Identify which cell holds the provided text, then report its (X, Y) central coordinate. 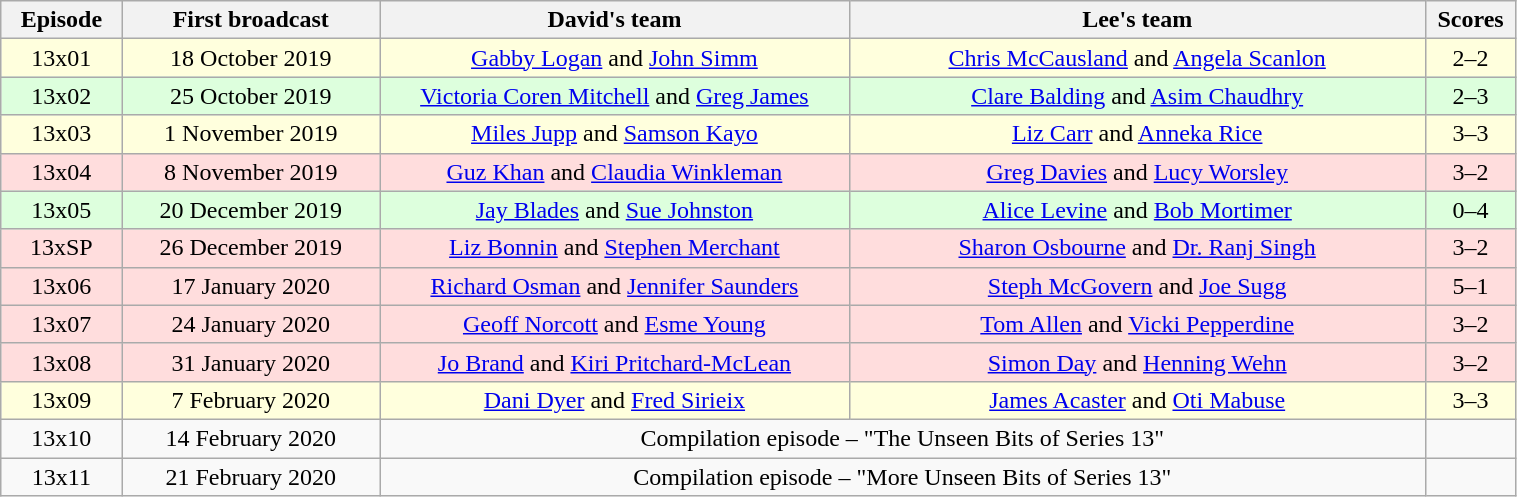
13x04 (62, 172)
13x09 (62, 400)
Geoff Norcott and Esme Young (615, 324)
2–2 (1470, 58)
20 December 2019 (251, 210)
13x10 (62, 438)
13x05 (62, 210)
21 February 2020 (251, 477)
Jo Brand and Kiri Pritchard-McLean (615, 362)
26 December 2019 (251, 248)
7 February 2020 (251, 400)
13xSP (62, 248)
14 February 2020 (251, 438)
Liz Carr and Anneka Rice (1137, 134)
2–3 (1470, 96)
Episode (62, 20)
17 January 2020 (251, 286)
Tom Allen and Vicki Pepperdine (1137, 324)
5–1 (1470, 286)
James Acaster and Oti Mabuse (1137, 400)
24 January 2020 (251, 324)
Compilation episode – "More Unseen Bits of Series 13" (903, 477)
13x02 (62, 96)
13x03 (62, 134)
Compilation episode – "The Unseen Bits of Series 13" (903, 438)
Scores (1470, 20)
Guz Khan and Claudia Winkleman (615, 172)
13x11 (62, 477)
13x06 (62, 286)
Simon Day and Henning Wehn (1137, 362)
25 October 2019 (251, 96)
Greg Davies and Lucy Worsley (1137, 172)
Jay Blades and Sue Johnston (615, 210)
Lee's team (1137, 20)
31 January 2020 (251, 362)
0–4 (1470, 210)
Chris McCausland and Angela Scanlon (1137, 58)
Victoria Coren Mitchell and Greg James (615, 96)
Dani Dyer and Fred Sirieix (615, 400)
18 October 2019 (251, 58)
13x07 (62, 324)
13x08 (62, 362)
Richard Osman and Jennifer Saunders (615, 286)
Liz Bonnin and Stephen Merchant (615, 248)
8 November 2019 (251, 172)
Clare Balding and Asim Chaudhry (1137, 96)
Alice Levine and Bob Mortimer (1137, 210)
Sharon Osbourne and Dr. Ranj Singh (1137, 248)
David's team (615, 20)
Gabby Logan and John Simm (615, 58)
First broadcast (251, 20)
Miles Jupp and Samson Kayo (615, 134)
Steph McGovern and Joe Sugg (1137, 286)
1 November 2019 (251, 134)
13x01 (62, 58)
